Output the (x, y) coordinate of the center of the cell containing the given text.  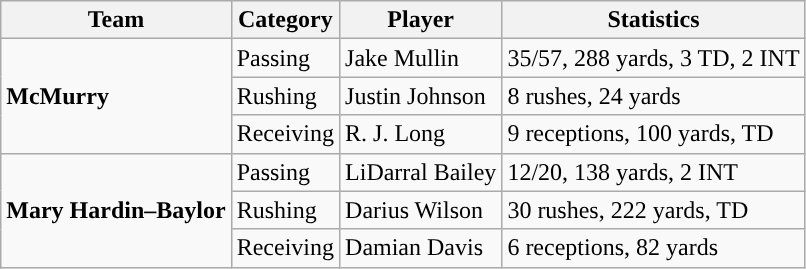
McMurry (116, 96)
6 receptions, 82 yards (654, 248)
30 rushes, 222 yards, TD (654, 210)
R. J. Long (421, 134)
Player (421, 20)
Team (116, 20)
12/20, 138 yards, 2 INT (654, 172)
Statistics (654, 20)
8 rushes, 24 yards (654, 96)
Jake Mullin (421, 58)
35/57, 288 yards, 3 TD, 2 INT (654, 58)
Justin Johnson (421, 96)
9 receptions, 100 yards, TD (654, 134)
Category (285, 20)
LiDarral Bailey (421, 172)
Damian Davis (421, 248)
Darius Wilson (421, 210)
Mary Hardin–Baylor (116, 210)
